Scan for the cell matching the given text and deliver its [X, Y] coordinate at center. 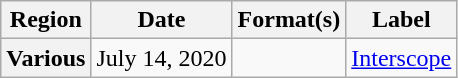
July 14, 2020 [162, 58]
Label [402, 20]
Various [46, 58]
Region [46, 20]
Format(s) [289, 20]
Date [162, 20]
Interscope [402, 58]
